From the cell containing the given text, extract its center point as [x, y] coordinate. 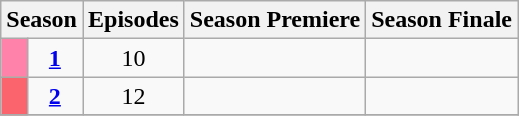
1 [54, 58]
Season Finale [442, 20]
Season Premiere [274, 20]
Episodes [133, 20]
2 [54, 96]
10 [133, 58]
Season [42, 20]
12 [133, 96]
